Return (x, y) of the center of cell containing provided text 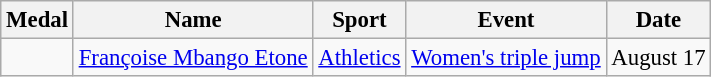
Medal (38, 20)
Athletics (360, 58)
Name (193, 20)
Women's triple jump (506, 58)
Date (658, 20)
Françoise Mbango Etone (193, 58)
August 17 (658, 58)
Sport (360, 20)
Event (506, 20)
